Identify which cell holds the provided text, then report its (X, Y) central coordinate. 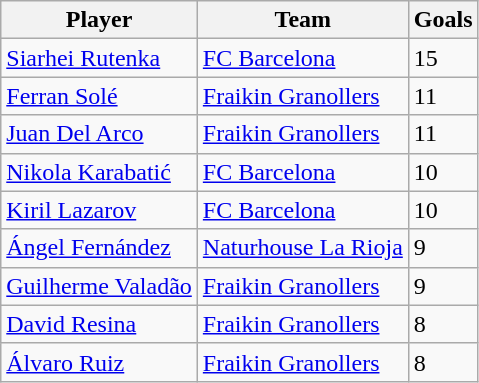
Guilherme Valadão (100, 286)
Álvaro Ruiz (100, 362)
Naturhouse La Rioja (302, 248)
Nikola Karabatić (100, 172)
Ferran Solé (100, 96)
David Resina (100, 324)
Kiril Lazarov (100, 210)
Goals (443, 20)
Juan Del Arco (100, 134)
Siarhei Rutenka (100, 58)
Ángel Fernández (100, 248)
Team (302, 20)
15 (443, 58)
Player (100, 20)
